Determine the [X, Y] coordinate at the center of the cell enclosing the given text.  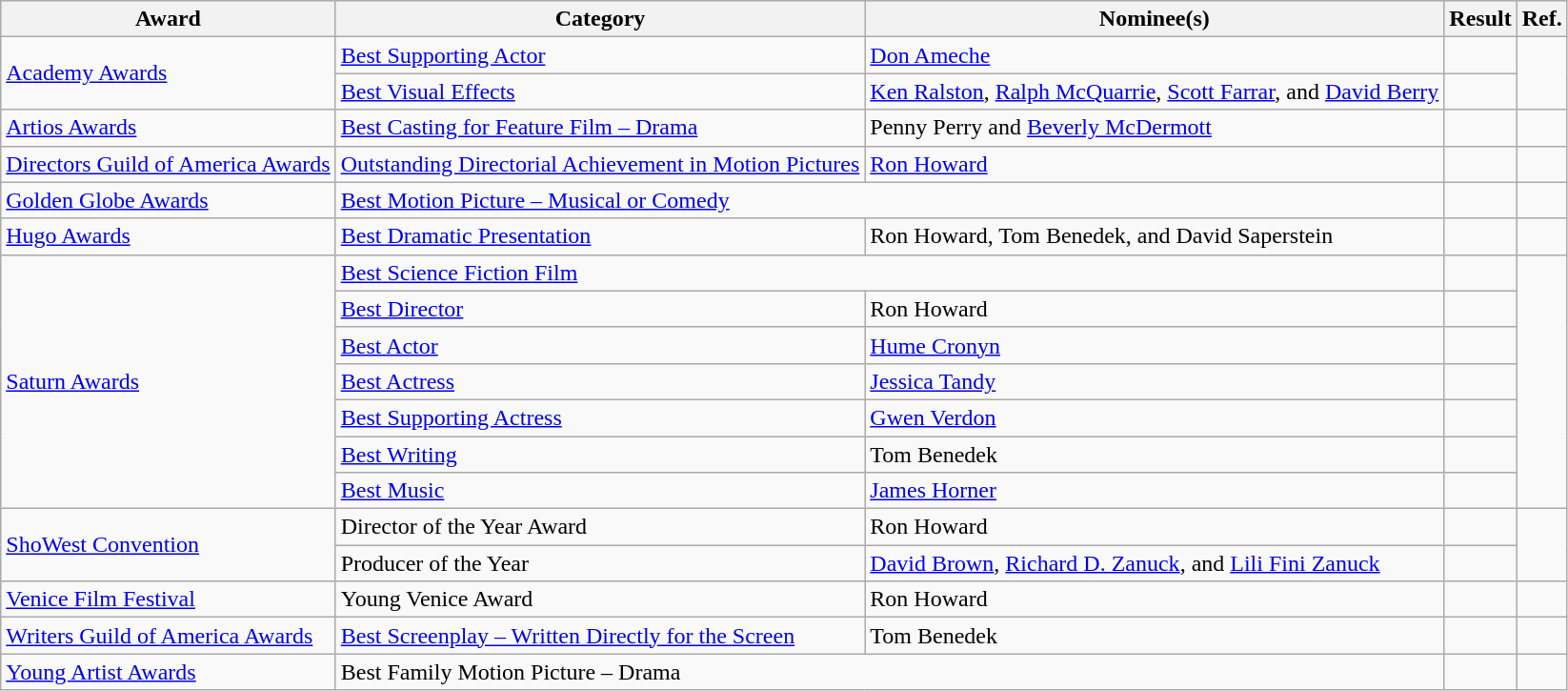
Best Science Fiction Film [890, 273]
ShoWest Convention [168, 545]
Penny Perry and Beverly McDermott [1155, 128]
James Horner [1155, 491]
Best Visual Effects [600, 91]
Ron Howard, Tom Benedek, and David Saperstein [1155, 236]
Academy Awards [168, 73]
Gwen Verdon [1155, 417]
Best Supporting Actor [600, 55]
Hume Cronyn [1155, 345]
Best Supporting Actress [600, 417]
Best Dramatic Presentation [600, 236]
Best Music [600, 491]
Outstanding Directorial Achievement in Motion Pictures [600, 164]
David Brown, Richard D. Zanuck, and Lili Fini Zanuck [1155, 563]
Producer of the Year [600, 563]
Writers Guild of America Awards [168, 636]
Director of the Year Award [600, 527]
Young Venice Award [600, 600]
Best Casting for Feature Film – Drama [600, 128]
Nominee(s) [1155, 19]
Ref. [1541, 19]
Category [600, 19]
Saturn Awards [168, 381]
Ken Ralston, Ralph McQuarrie, Scott Farrar, and David Berry [1155, 91]
Best Screenplay – Written Directly for the Screen [600, 636]
Hugo Awards [168, 236]
Directors Guild of America Awards [168, 164]
Best Family Motion Picture – Drama [890, 672]
Best Director [600, 309]
Venice Film Festival [168, 600]
Young Artist Awards [168, 672]
Best Writing [600, 455]
Don Ameche [1155, 55]
Golden Globe Awards [168, 200]
Artios Awards [168, 128]
Award [168, 19]
Result [1480, 19]
Best Actress [600, 381]
Best Motion Picture – Musical or Comedy [890, 200]
Best Actor [600, 345]
Jessica Tandy [1155, 381]
